Scan for the cell matching the given text and deliver its [X, Y] coordinate at center. 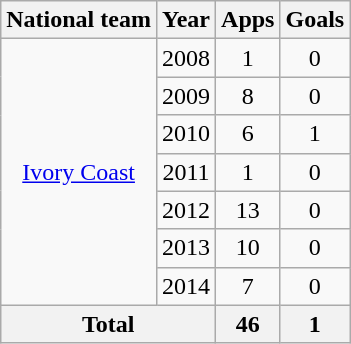
8 [248, 96]
2010 [186, 134]
Apps [248, 20]
2012 [186, 210]
7 [248, 286]
46 [248, 324]
6 [248, 134]
Ivory Coast [79, 172]
2014 [186, 286]
Year [186, 20]
2013 [186, 248]
National team [79, 20]
10 [248, 248]
2011 [186, 172]
2008 [186, 58]
Total [108, 324]
13 [248, 210]
Goals [315, 20]
2009 [186, 96]
